From the cell containing the given text, extract its center point as [x, y] coordinate. 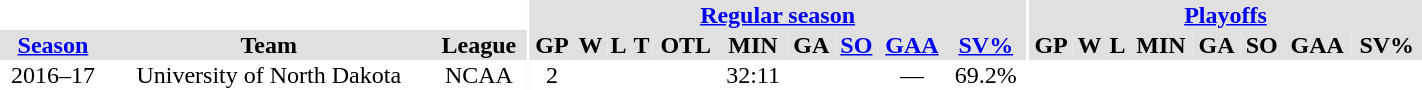
Team [269, 45]
Playoffs [1226, 15]
T [642, 45]
Season [53, 45]
Regular season [778, 15]
NCAA [480, 75]
University of North Dakota [269, 75]
2016–17 [53, 75]
— [912, 75]
69.2% [986, 75]
2 [552, 75]
League [480, 45]
OTL [686, 45]
32:11 [752, 75]
